Pinpoint the cell where the given text exists, returning its [x, y] midpoint coordinate. 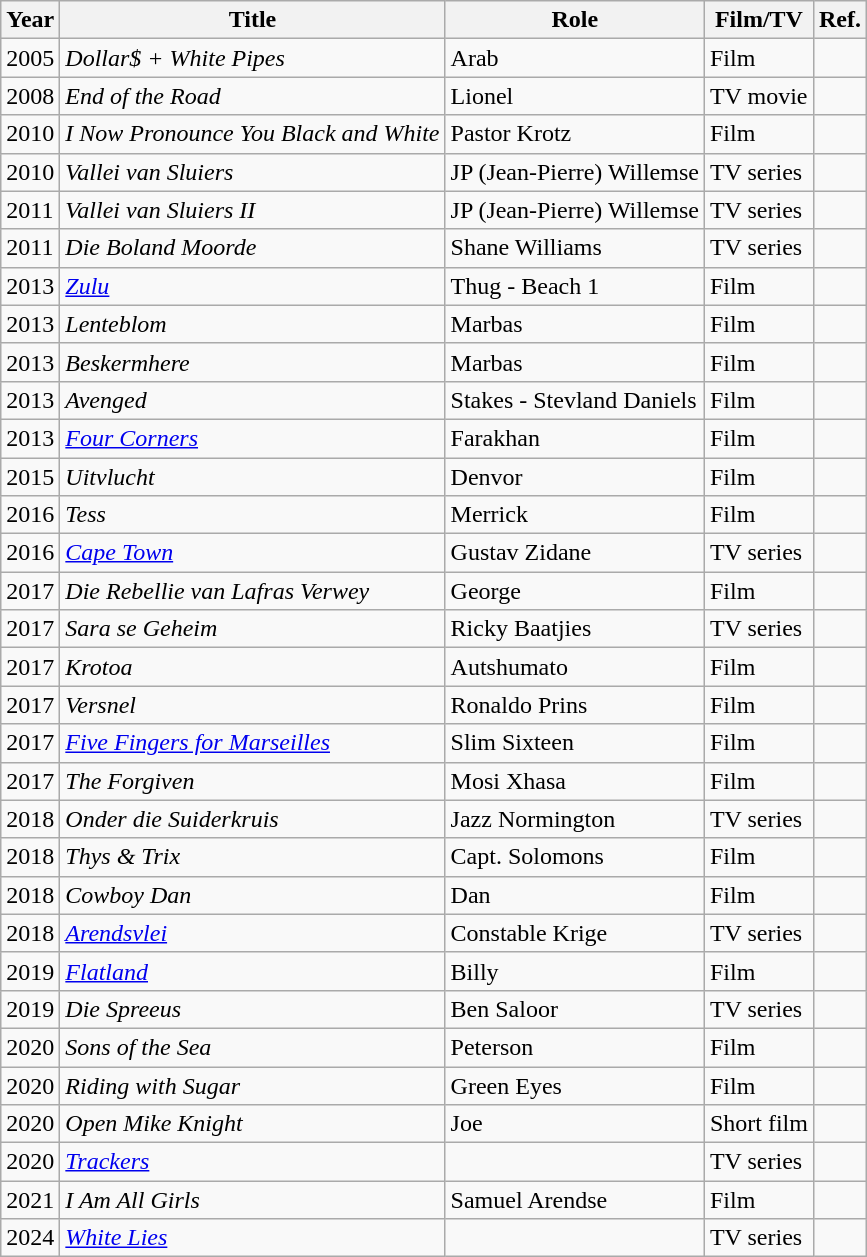
Sara se Geheim [252, 629]
I Now Pronounce You Black and White [252, 134]
I Am All Girls [252, 1200]
Lionel [574, 96]
Avenged [252, 400]
Four Corners [252, 438]
Ronaldo Prins [574, 705]
Farakhan [574, 438]
White Lies [252, 1238]
TV movie [758, 96]
Cowboy Dan [252, 895]
Five Fingers for Marseilles [252, 743]
Green Eyes [574, 1085]
Merrick [574, 515]
Cape Town [252, 553]
Stakes - Stevland Daniels [574, 400]
Flatland [252, 971]
Slim Sixteen [574, 743]
Arendsvlei [252, 933]
Capt. Solomons [574, 857]
Onder die Suiderkruis [252, 819]
Mosi Xhasa [574, 781]
Dan [574, 895]
2005 [30, 58]
Ref. [840, 20]
2024 [30, 1238]
Lenteblom [252, 324]
Die Rebellie van Lafras Verwey [252, 591]
Vallei van Sluiers [252, 172]
Peterson [574, 1047]
Dollar$ + White Pipes [252, 58]
The Forgiven [252, 781]
Open Mike Knight [252, 1124]
Thys & Trix [252, 857]
Short film [758, 1124]
George [574, 591]
Vallei van Sluiers II [252, 210]
Jazz Normington [574, 819]
Die Spreeus [252, 1009]
Sons of the Sea [252, 1047]
2015 [30, 477]
Ben Saloor [574, 1009]
Role [574, 20]
2021 [30, 1200]
Die Boland Moorde [252, 248]
Pastor Krotz [574, 134]
2008 [30, 96]
Samuel Arendse [574, 1200]
Arab [574, 58]
Joe [574, 1124]
Uitvlucht [252, 477]
Title [252, 20]
Tess [252, 515]
Billy [574, 971]
Krotoa [252, 667]
Constable Krige [574, 933]
Year [30, 20]
Riding with Sugar [252, 1085]
Ricky Baatjies [574, 629]
Beskermhere [252, 362]
Versnel [252, 705]
Trackers [252, 1162]
Film/TV [758, 20]
End of the Road [252, 96]
Thug - Beach 1 [574, 286]
Denvor [574, 477]
Gustav Zidane [574, 553]
Shane Williams [574, 248]
Autshumato [574, 667]
Zulu [252, 286]
